Search for the cell housing the specified text and yield its [X, Y] center coordinate. 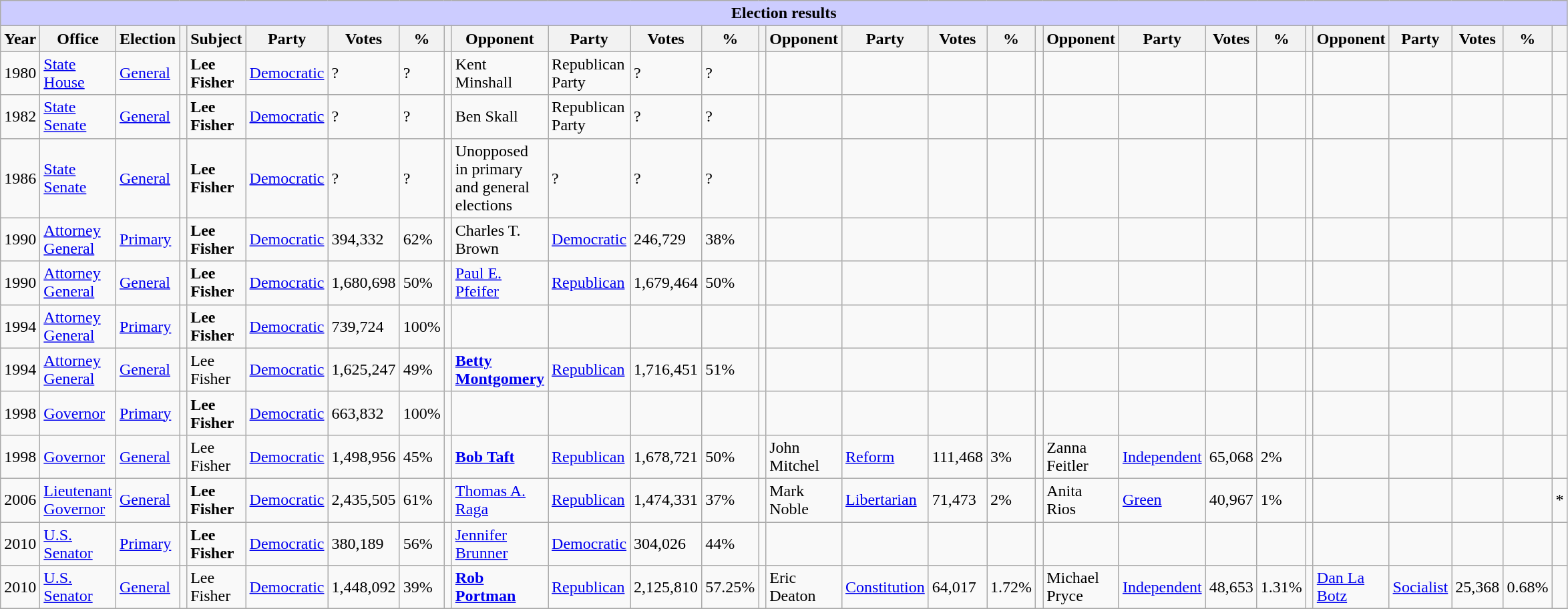
Unopposed in primary and general elections [500, 178]
37% [731, 499]
John Mitchel [804, 457]
Thomas A. Raga [500, 499]
1% [1281, 499]
48,653 [1231, 588]
Constitution [886, 588]
1,678,721 [666, 457]
Mark Noble [804, 499]
1,448,092 [363, 588]
Election [148, 39]
Election results [784, 13]
Subject [216, 39]
663,832 [363, 413]
1,474,331 [666, 499]
Anita Rios [1081, 499]
Betty Montgomery [500, 370]
1,716,451 [666, 370]
1,625,247 [363, 370]
3% [1011, 457]
Lieutenant Governor [78, 499]
Dan La Botz [1351, 588]
2,125,810 [666, 588]
Libertarian [886, 499]
2,435,505 [363, 499]
44% [731, 544]
57.25% [731, 588]
2006 [20, 499]
65,068 [1231, 457]
56% [422, 544]
Paul E. Pfeifer [500, 283]
394,332 [363, 239]
39% [422, 588]
1,680,698 [363, 283]
1982 [20, 116]
1,679,464 [666, 283]
Reform [886, 457]
25,368 [1477, 588]
Ben Skall [500, 116]
Bob Taft [500, 457]
Eric Deaton [804, 588]
0.68% [1528, 588]
38% [731, 239]
1980 [20, 73]
Green [1162, 499]
Office [78, 39]
246,729 [666, 239]
1.31% [1281, 588]
739,724 [363, 326]
Kent Minshall [500, 73]
71,473 [958, 499]
Jennifer Brunner [500, 544]
* [1560, 499]
62% [422, 239]
Rob Portman [500, 588]
40,967 [1231, 499]
61% [422, 499]
Michael Pryce [1081, 588]
45% [422, 457]
State House [78, 73]
1,498,956 [363, 457]
Charles T. Brown [500, 239]
380,189 [363, 544]
Year [20, 39]
49% [422, 370]
1986 [20, 178]
64,017 [958, 588]
Zanna Feitler [1081, 457]
111,468 [958, 457]
Socialist [1420, 588]
51% [731, 370]
1.72% [1011, 588]
304,026 [666, 544]
